Search for the cell housing the specified text and yield its (x, y) center coordinate. 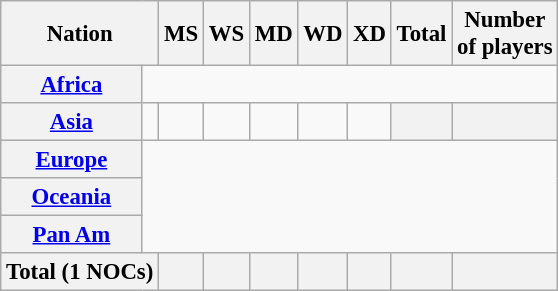
Africa (72, 85)
WD (323, 34)
Pan Am (72, 235)
Europe (72, 160)
Oceania (72, 197)
Nation (80, 34)
Asia (72, 122)
WS (226, 34)
MS (182, 34)
Total (421, 34)
XD (370, 34)
Numberof players (505, 34)
MD (274, 34)
